From the cell containing the given text, extract its center point as [X, Y] coordinate. 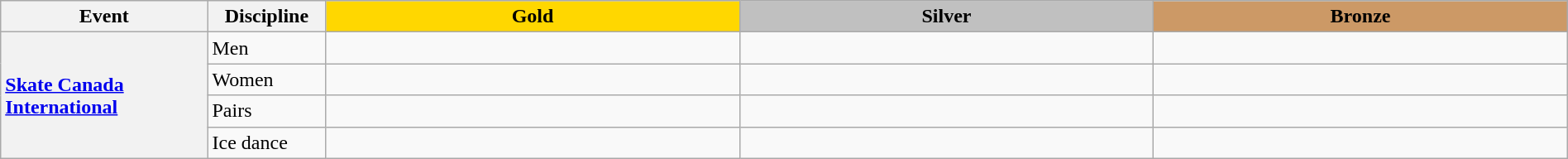
Discipline [266, 17]
Bronze [1360, 17]
Gold [533, 17]
Men [266, 48]
Skate Canada International [104, 95]
Ice dance [266, 142]
Pairs [266, 111]
Event [104, 17]
Women [266, 79]
Silver [946, 17]
